For the text-containing cell, return its midpoint in (x, y) coordinate format. 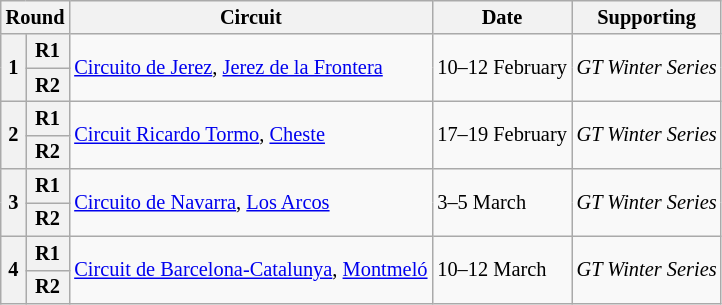
Circuit Ricardo Tormo, Cheste (250, 134)
Date (502, 17)
2 (14, 134)
Round (36, 17)
3 (14, 202)
Circuito de Navarra, Los Arcos (250, 202)
10–12 March (502, 270)
Supporting (647, 17)
4 (14, 270)
Circuit (250, 17)
17–19 February (502, 134)
Circuito de Jerez, Jerez de la Frontera (250, 68)
Circuit de Barcelona-Catalunya, Montmeló (250, 270)
10–12 February (502, 68)
1 (14, 68)
3–5 March (502, 202)
